For the text-containing cell, return its midpoint in [x, y] coordinate format. 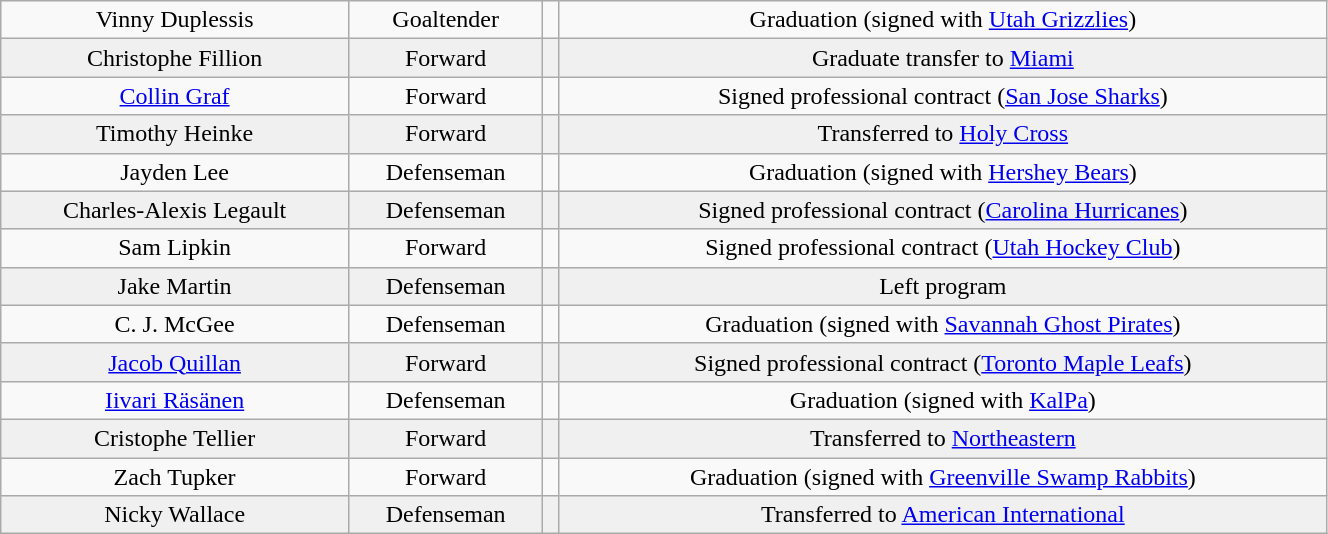
Signed professional contract (San Jose Sharks) [942, 96]
Graduation (signed with Utah Grizzlies) [942, 20]
Jacob Quillan [175, 362]
Left program [942, 286]
Timothy Heinke [175, 134]
Nicky Wallace [175, 515]
Charles-Alexis Legault [175, 210]
Vinny Duplessis [175, 20]
Signed professional contract (Carolina Hurricanes) [942, 210]
Cristophe Tellier [175, 438]
Graduation (signed with KalPa) [942, 400]
Jake Martin [175, 286]
Graduate transfer to Miami [942, 58]
Iivari Räsänen [175, 400]
Signed professional contract (Utah Hockey Club) [942, 248]
Sam Lipkin [175, 248]
Jayden Lee [175, 172]
Zach Tupker [175, 477]
Goaltender [445, 20]
Transferred to American International [942, 515]
Graduation (signed with Savannah Ghost Pirates) [942, 324]
Christophe Fillion [175, 58]
Graduation (signed with Greenville Swamp Rabbits) [942, 477]
Signed professional contract (Toronto Maple Leafs) [942, 362]
Collin Graf [175, 96]
Transferred to Holy Cross [942, 134]
Graduation (signed with Hershey Bears) [942, 172]
C. J. McGee [175, 324]
Transferred to Northeastern [942, 438]
